Locate the cell with the specified text and output its [x, y] center coordinate. 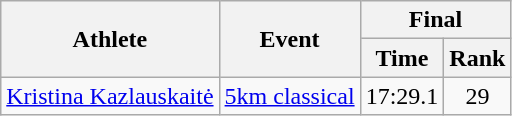
Rank [478, 58]
Kristina Kazlauskaitė [110, 96]
Event [290, 39]
5km classical [290, 96]
Athlete [110, 39]
Time [402, 58]
17:29.1 [402, 96]
Final [436, 20]
29 [478, 96]
